For the text-containing cell, return its midpoint in [x, y] coordinate format. 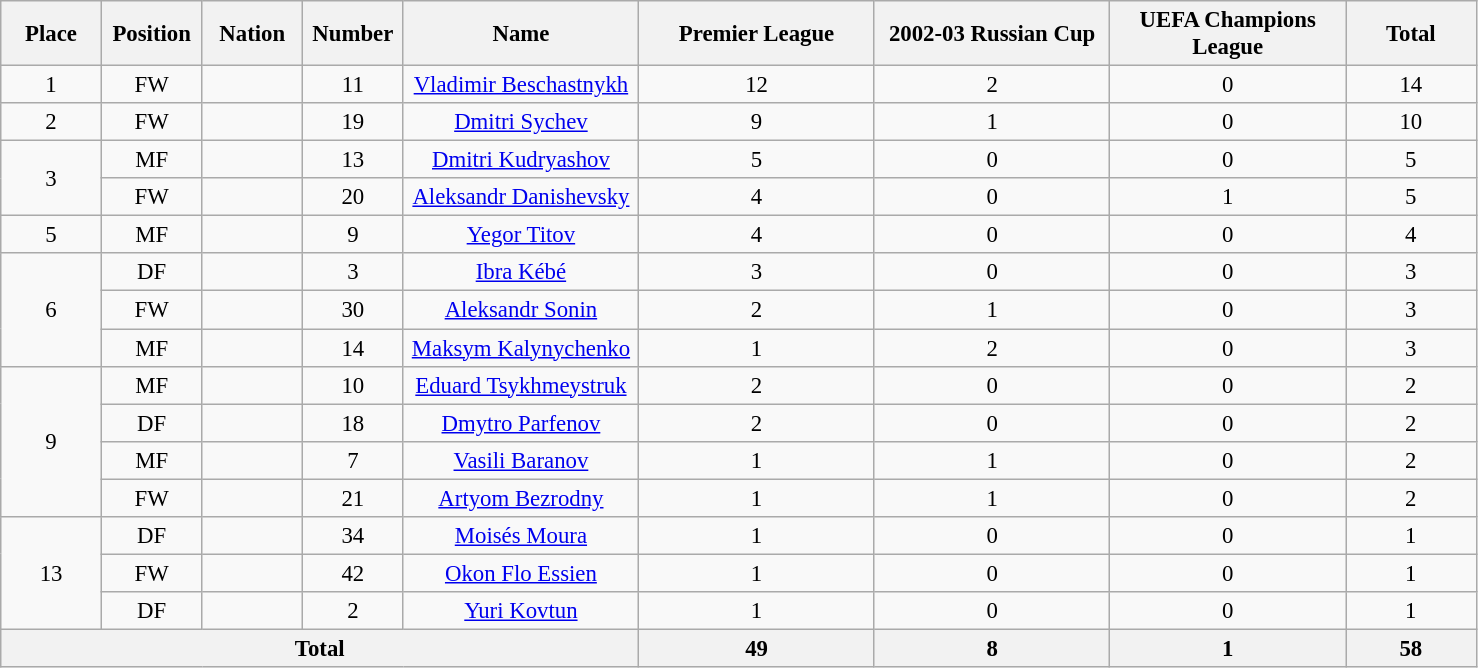
Place [52, 34]
Ibra Kébé [521, 273]
11 [354, 85]
8 [992, 648]
21 [354, 498]
UEFA Champions League [1228, 34]
6 [52, 310]
Name [521, 34]
19 [354, 122]
Artyom Bezrodny [521, 498]
58 [1412, 648]
Moisés Moura [521, 536]
7 [354, 460]
Dmytro Parfenov [521, 423]
Number [354, 34]
Dmitri Sychev [521, 122]
42 [354, 573]
Vasili Baranov [521, 460]
34 [354, 536]
Eduard Tsykhmeystruk [521, 385]
Vladimir Beschastnykh [521, 85]
2002-03 Russian Cup [992, 34]
30 [354, 310]
12 [757, 85]
Aleksandr Sonin [521, 310]
Yegor Titov [521, 235]
20 [354, 197]
Premier League [757, 34]
Position [152, 34]
Okon Flo Essien [521, 573]
Maksym Kalynychenko [521, 348]
Dmitri Kudryashov [521, 160]
49 [757, 648]
18 [354, 423]
Yuri Kovtun [521, 611]
Nation [252, 34]
Aleksandr Danishevsky [521, 197]
